Find where the given text appears and provide that cell's center as (X, Y) coordinate. 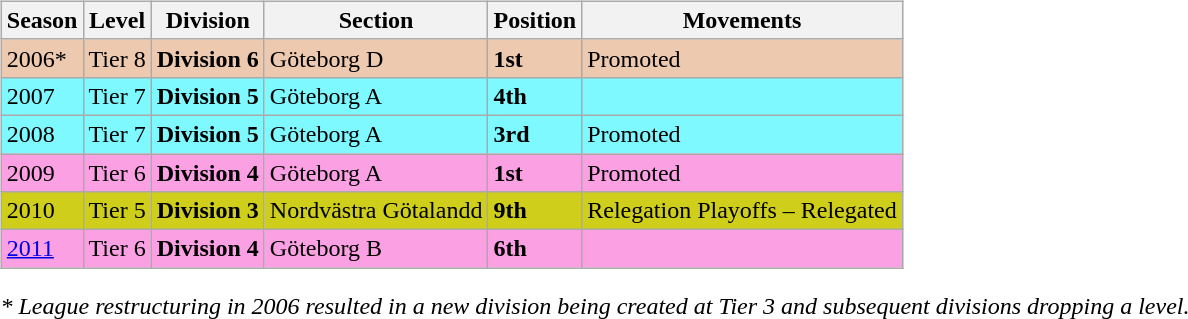
Tier 8 (117, 58)
2009 (42, 173)
9th (535, 211)
Division 6 (208, 58)
2007 (42, 96)
Relegation Playoffs – Relegated (742, 211)
Göteborg D (376, 58)
Position (535, 20)
2011 (42, 249)
Section (376, 20)
2006* (42, 58)
2008 (42, 134)
Season (42, 20)
Division 3 (208, 211)
Nordvästra Götalandd (376, 211)
Division (208, 20)
4th (535, 96)
3rd (535, 134)
6th (535, 249)
Tier 5 (117, 211)
Movements (742, 20)
Göteborg B (376, 249)
Level (117, 20)
2010 (42, 211)
